From the cell containing the given text, extract its center point as (X, Y) coordinate. 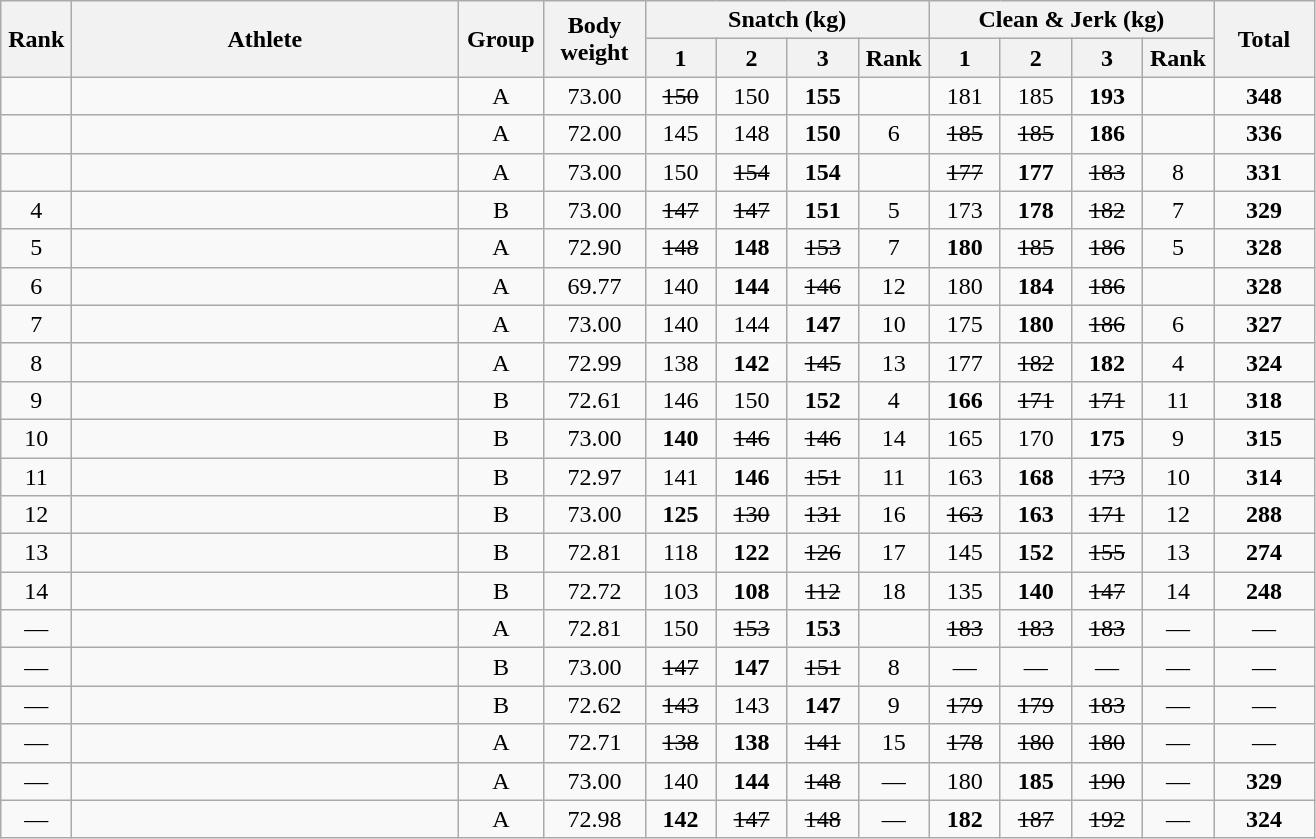
108 (752, 591)
190 (1106, 781)
72.00 (594, 134)
170 (1036, 438)
Athlete (265, 39)
288 (1264, 515)
15 (894, 743)
165 (964, 438)
184 (1036, 286)
18 (894, 591)
336 (1264, 134)
331 (1264, 172)
318 (1264, 400)
181 (964, 96)
118 (680, 553)
126 (822, 553)
348 (1264, 96)
Group (501, 39)
248 (1264, 591)
130 (752, 515)
166 (964, 400)
69.77 (594, 286)
187 (1036, 819)
131 (822, 515)
135 (964, 591)
72.98 (594, 819)
72.61 (594, 400)
193 (1106, 96)
72.62 (594, 705)
Snatch (kg) (787, 20)
274 (1264, 553)
103 (680, 591)
Body weight (594, 39)
Clean & Jerk (kg) (1071, 20)
72.99 (594, 362)
72.72 (594, 591)
72.90 (594, 248)
72.71 (594, 743)
17 (894, 553)
Total (1264, 39)
315 (1264, 438)
122 (752, 553)
72.97 (594, 477)
112 (822, 591)
314 (1264, 477)
125 (680, 515)
16 (894, 515)
327 (1264, 324)
192 (1106, 819)
168 (1036, 477)
